Pinpoint the cell where the given text exists, returning its (x, y) midpoint coordinate. 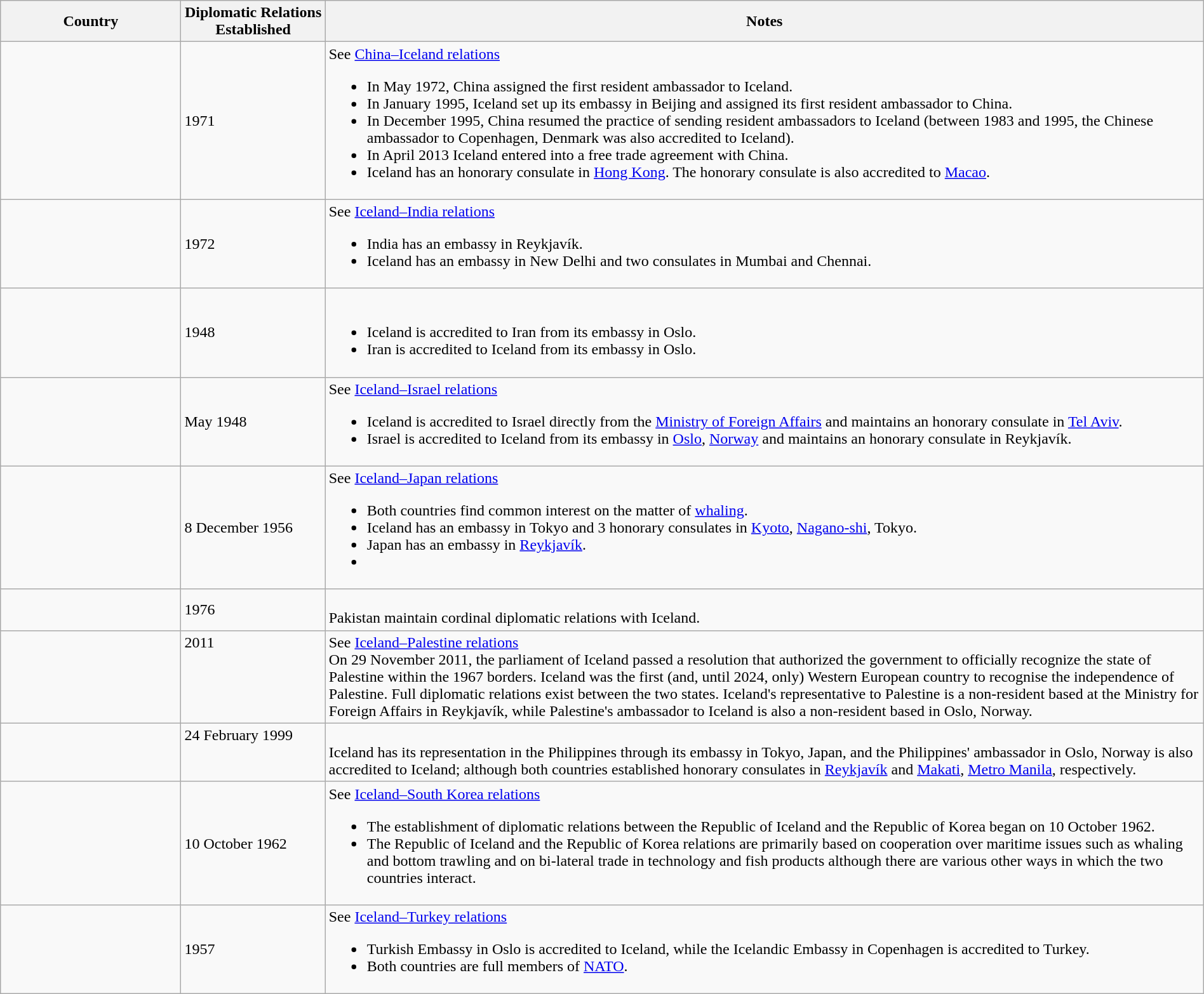
8 December 1956 (253, 527)
1948 (253, 333)
1972 (253, 244)
2011 (253, 677)
May 1948 (253, 421)
Pakistan maintain cordinal diplomatic relations with Iceland. (765, 609)
See Iceland–India relationsIndia has an embassy in Reykjavík.Iceland has an embassy in New Delhi and two consulates in Mumbai and Chennai. (765, 244)
1957 (253, 949)
1971 (253, 121)
24 February 1999 (253, 752)
1976 (253, 609)
Country (91, 22)
Iceland is accredited to Iran from its embassy in Oslo.Iran is accredited to Iceland from its embassy in Oslo. (765, 333)
10 October 1962 (253, 843)
Diplomatic Relations Established (253, 22)
Notes (765, 22)
